Provide the (X, Y) coordinate of the cell's center where the given text is located.  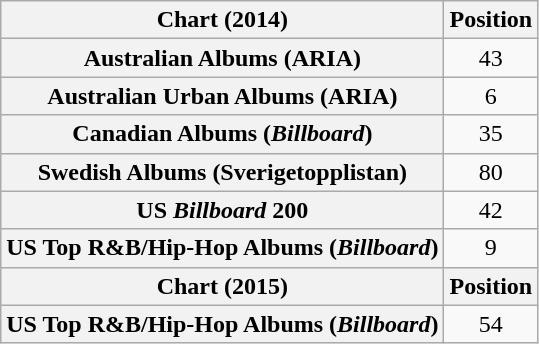
80 (491, 172)
Chart (2015) (222, 286)
54 (491, 324)
Canadian Albums (Billboard) (222, 134)
Australian Urban Albums (ARIA) (222, 96)
35 (491, 134)
Swedish Albums (Sverigetopplistan) (222, 172)
43 (491, 58)
42 (491, 210)
Chart (2014) (222, 20)
6 (491, 96)
Australian Albums (ARIA) (222, 58)
US Billboard 200 (222, 210)
9 (491, 248)
